Return [X, Y] of the center of cell containing provided text 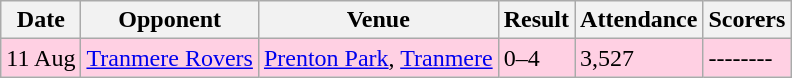
Prenton Park, Tranmere [378, 58]
11 Aug [41, 58]
3,527 [639, 58]
Tranmere Rovers [170, 58]
-------- [747, 58]
Result [536, 20]
Date [41, 20]
Opponent [170, 20]
Venue [378, 20]
0–4 [536, 58]
Attendance [639, 20]
Scorers [747, 20]
